Output the (X, Y) coordinate of the center of the cell containing the given text.  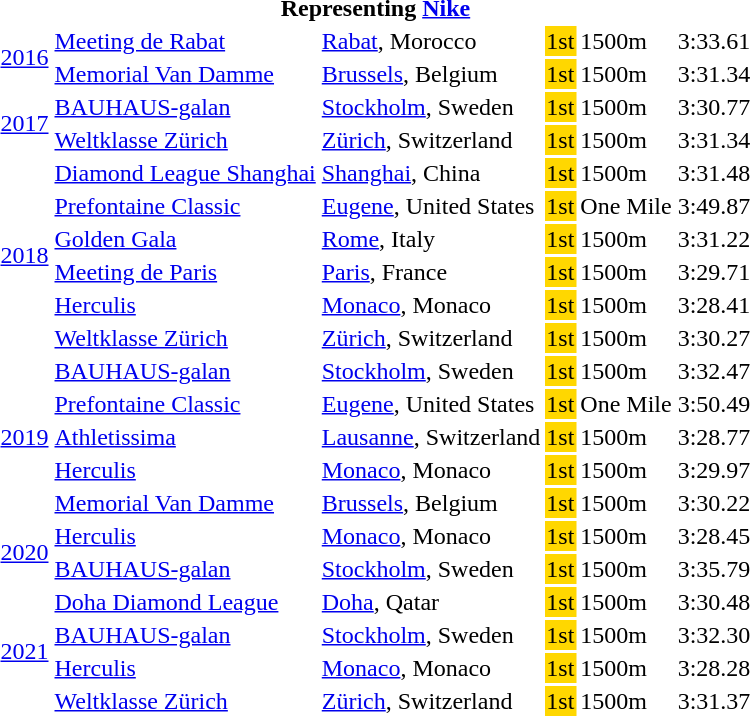
Doha Diamond League (185, 602)
Rome, Italy (431, 239)
Meeting de Paris (185, 272)
Meeting de Rabat (185, 41)
Lausanne, Switzerland (431, 437)
Paris, France (431, 272)
Athletissima (185, 437)
Diamond League Shanghai (185, 173)
Doha, Qatar (431, 602)
Rabat, Morocco (431, 41)
Golden Gala (185, 239)
Shanghai, China (431, 173)
